Extract the (X, Y) coordinate from the center of the cell holding the provided text.  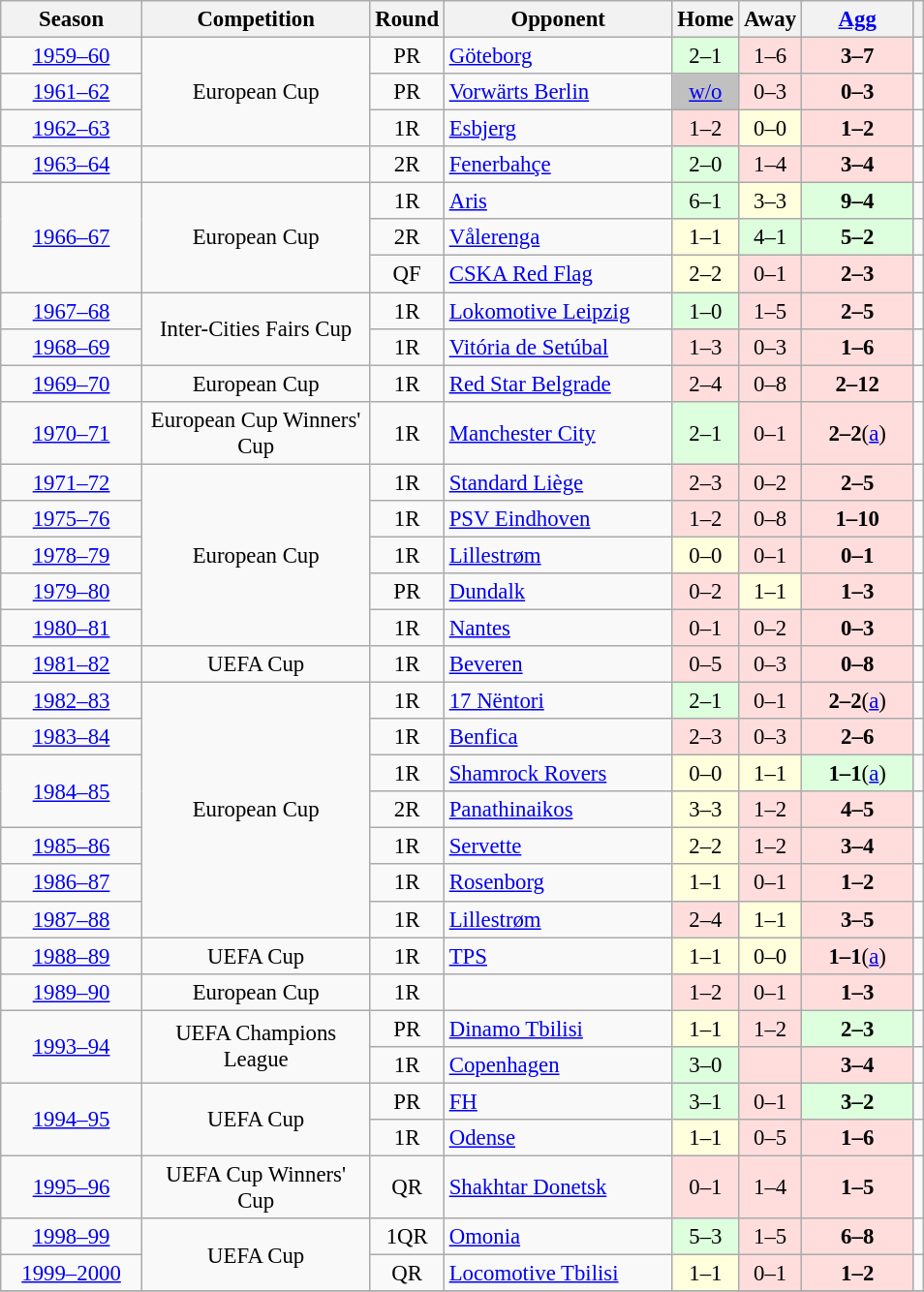
1980–81 (72, 628)
Opponent (558, 19)
1968–69 (72, 347)
Copenhagen (558, 1065)
6–1 (705, 201)
Vålerenga (558, 237)
UEFA Cup Winners' Cup (256, 1187)
3–2 (857, 1101)
Rosenborg (558, 883)
Red Star Belgrade (558, 384)
1–0 (705, 311)
Beveren (558, 664)
Shakhtar Donetsk (558, 1187)
Dundalk (558, 592)
Omonia (558, 1237)
1998–99 (72, 1237)
1967–68 (72, 311)
2–12 (857, 384)
1966–67 (72, 238)
5–3 (705, 1237)
1989–90 (72, 992)
1979–80 (72, 592)
PSV Eindhoven (558, 519)
QF (407, 274)
UEFA Champions League (256, 1046)
Manchester City (558, 432)
5–2 (857, 237)
Round (407, 19)
1962–63 (72, 129)
1999–2000 (72, 1274)
1QR (407, 1237)
Away (771, 19)
Aris (558, 201)
Nantes (558, 628)
1969–70 (72, 384)
1963–64 (72, 165)
Vitória de Setúbal (558, 347)
Competition (256, 19)
Home (705, 19)
1983–84 (72, 737)
3–5 (857, 919)
1970–71 (72, 432)
6–8 (857, 1237)
4–1 (771, 237)
Servette (558, 846)
Standard Liège (558, 482)
9–4 (857, 201)
3–7 (857, 56)
1975–76 (72, 519)
Esbjerg (558, 129)
3–0 (705, 1065)
1961–62 (72, 92)
1988–89 (72, 956)
w/o (705, 92)
Benfica (558, 737)
1993–94 (72, 1046)
Agg (857, 19)
European Cup Winners' Cup (256, 432)
1986–87 (72, 883)
1994–95 (72, 1120)
Locomotive Tbilisi (558, 1274)
FH (558, 1101)
1978–79 (72, 555)
1995–96 (72, 1187)
Göteborg (558, 56)
1982–83 (72, 701)
1987–88 (72, 919)
3–1 (705, 1101)
Vorwärts Berlin (558, 92)
17 Nëntori (558, 701)
2–6 (857, 737)
Dinamo Tbilisi (558, 1029)
TPS (558, 956)
Panathinaikos (558, 810)
1–10 (857, 519)
Shamrock Rovers (558, 774)
Odense (558, 1138)
Inter-Cities Fairs Cup (256, 329)
4–5 (857, 810)
Lokomotive Leipzig (558, 311)
2–0 (705, 165)
1959–60 (72, 56)
1984–85 (72, 792)
1971–72 (72, 482)
CSKA Red Flag (558, 274)
1981–82 (72, 664)
Season (72, 19)
1985–86 (72, 846)
Fenerbahçe (558, 165)
